Provide the (x, y) coordinate of the cell's center where the given text is located.  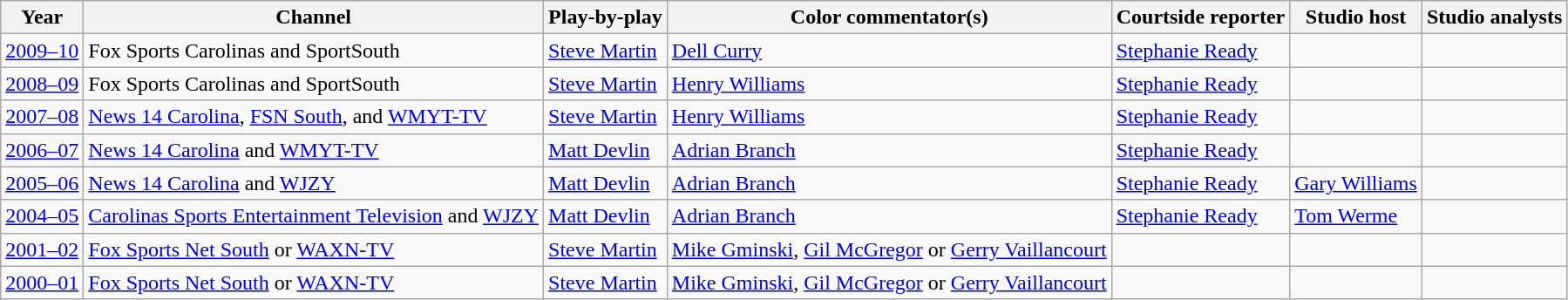
News 14 Carolina and WJZY (314, 183)
Tom Werme (1356, 216)
Courtside reporter (1201, 17)
Year (42, 17)
Studio analysts (1494, 17)
News 14 Carolina and WMYT-TV (314, 150)
2001–02 (42, 249)
Play-by-play (606, 17)
News 14 Carolina, FSN South, and WMYT-TV (314, 117)
Channel (314, 17)
Studio host (1356, 17)
2008–09 (42, 84)
2007–08 (42, 117)
Carolinas Sports Entertainment Television and WJZY (314, 216)
Dell Curry (889, 51)
2006–07 (42, 150)
2009–10 (42, 51)
Color commentator(s) (889, 17)
2000–01 (42, 283)
2004–05 (42, 216)
Gary Williams (1356, 183)
2005–06 (42, 183)
